Scan for the cell matching the given text and deliver its (X, Y) coordinate at center. 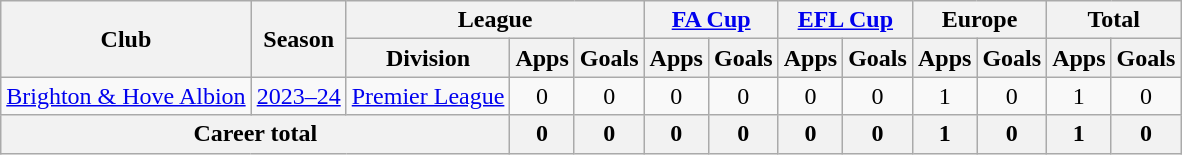
Total (1114, 20)
2023–24 (298, 96)
FA Cup (711, 20)
Brighton & Hove Albion (126, 96)
Division (428, 58)
Europe (979, 20)
Premier League (428, 96)
EFL Cup (845, 20)
Season (298, 39)
Career total (256, 134)
Club (126, 39)
League (495, 20)
